From the cell containing the given text, extract its center point as [X, Y] coordinate. 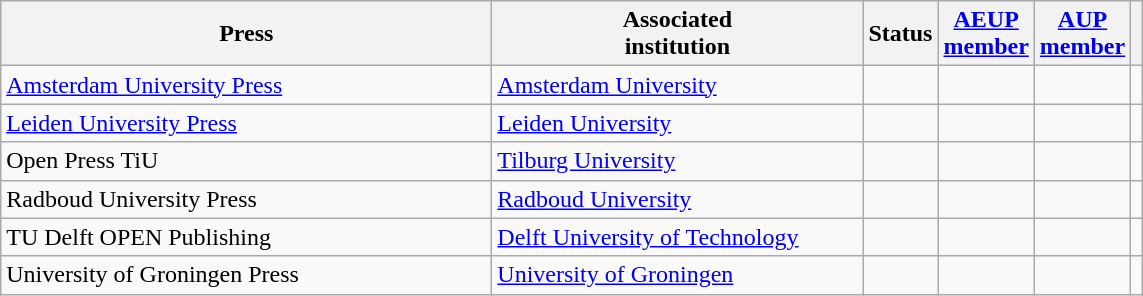
University of Groningen [678, 275]
Leiden University Press [246, 123]
Delft University of Technology [678, 237]
AEUPmember [986, 34]
Amsterdam University Press [246, 85]
University of Groningen Press [246, 275]
Leiden University [678, 123]
TU Delft OPEN Publishing [246, 237]
Tilburg University [678, 161]
Radboud University [678, 199]
AUPmember [1082, 34]
Radboud University Press [246, 199]
Amsterdam University [678, 85]
Open Press TiU [246, 161]
Status [900, 34]
Press [246, 34]
Associatedinstitution [678, 34]
